Provide the (X, Y) coordinate of the cell's center where the given text is located.  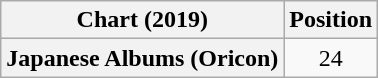
24 (331, 58)
Chart (2019) (142, 20)
Position (331, 20)
Japanese Albums (Oricon) (142, 58)
